Return the (X, Y) coordinate for the center point of the cell that contains the specified text.  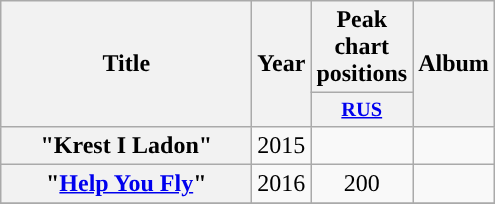
RUS (362, 110)
"Krest I Ladon" (126, 145)
2016 (282, 184)
Album (454, 64)
2015 (282, 145)
Title (126, 64)
Year (282, 64)
Peak chart positions (362, 47)
"Help You Fly" (126, 184)
200 (362, 184)
